Identify which cell holds the provided text, then report its (X, Y) central coordinate. 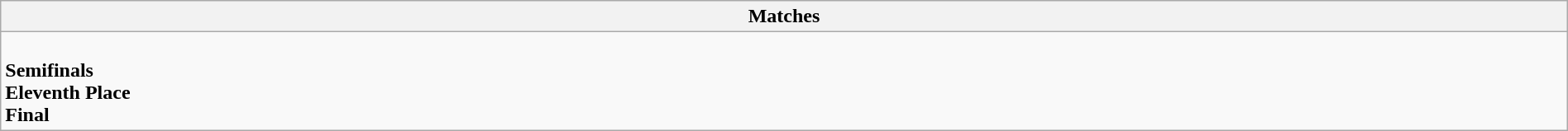
Semifinals Eleventh Place Final (784, 81)
Matches (784, 16)
